Extract the (X, Y) coordinate from the center of the cell holding the provided text.  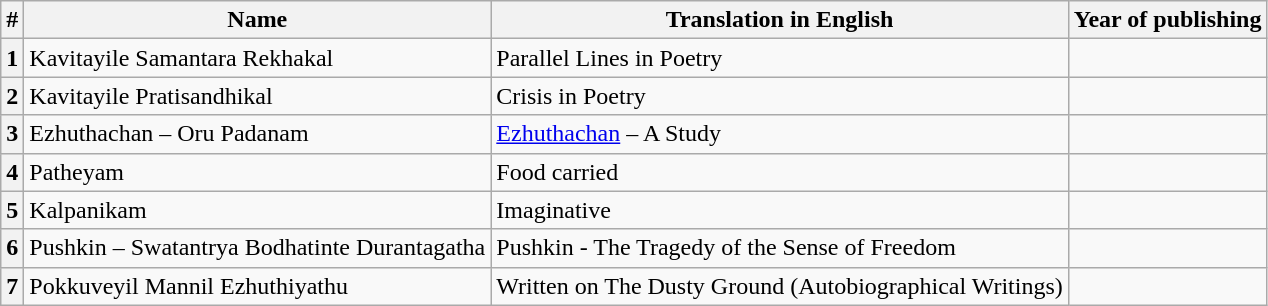
Ezhuthachan – Oru Padanam (258, 134)
3 (12, 134)
4 (12, 172)
Name (258, 20)
Food carried (780, 172)
Ezhuthachan – A Study (780, 134)
Translation in English (780, 20)
Kalpanikam (258, 210)
2 (12, 96)
Parallel Lines in Poetry (780, 58)
Crisis in Poetry (780, 96)
6 (12, 248)
# (12, 20)
Pushkin - The Tragedy of the Sense of Freedom (780, 248)
Written on The Dusty Ground (Autobiographical Writings) (780, 286)
7 (12, 286)
5 (12, 210)
Imaginative (780, 210)
Kavitayile Samantara Rekhakal (258, 58)
1 (12, 58)
Pokkuveyil Mannil Ezhuthiyathu (258, 286)
Patheyam (258, 172)
Year of publishing (1168, 20)
Pushkin – Swatantrya Bodhatinte Durantagatha (258, 248)
Kavitayile Pratisandhikal (258, 96)
